Output the [x, y] coordinate of the center of the cell containing the given text.  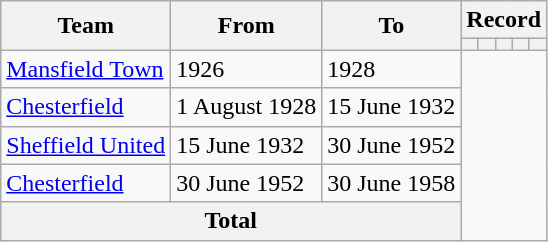
Mansfield Town [86, 69]
30 June 1958 [392, 183]
1928 [392, 69]
Sheffield United [86, 145]
Team [86, 26]
Total [231, 221]
To [392, 26]
1 August 1928 [246, 107]
1926 [246, 69]
From [246, 26]
Record [504, 20]
